Pinpoint the cell where the given text exists, returning its (X, Y) midpoint coordinate. 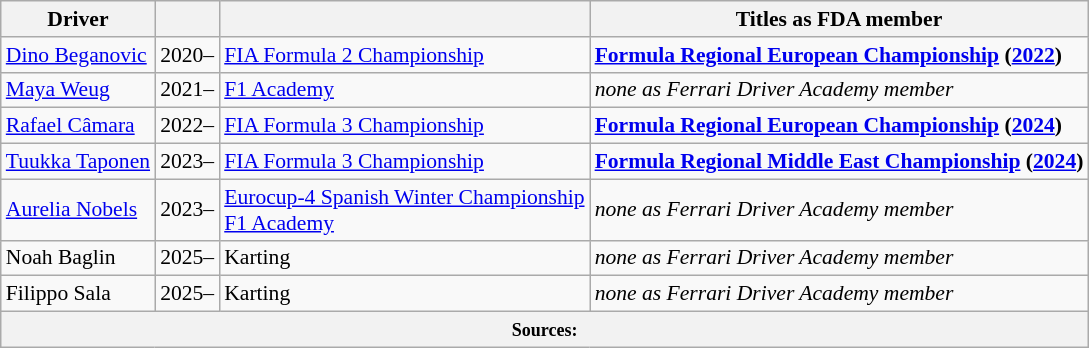
Maya Weug (78, 90)
Formula Regional European Championship (2022) (840, 55)
Formula Regional Middle East Championship (2024) (840, 162)
Tuukka Taponen (78, 162)
Dino Beganovic (78, 55)
Driver (78, 19)
Rafael Câmara (78, 126)
Titles as FDA member (840, 19)
Filippo Sala (78, 294)
Sources: (545, 330)
2022– (187, 126)
2020– (187, 55)
Formula Regional European Championship (2024) (840, 126)
FIA Formula 2 Championship (404, 55)
Noah Baglin (78, 258)
Aurelia Nobels (78, 210)
F1 Academy (404, 90)
Eurocup-4 Spanish Winter ChampionshipF1 Academy (404, 210)
2021– (187, 90)
